Capture the cell that displays the provided text and extract its (x, y) central coordinate. 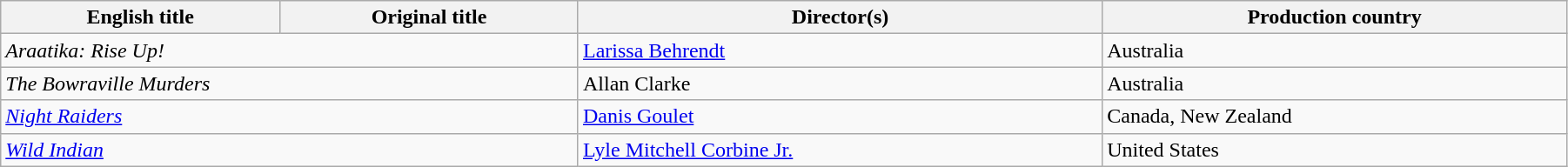
Original title (428, 17)
Canada, New Zealand (1335, 117)
Araatika: Rise Up! (290, 50)
Larissa Behrendt (840, 50)
Production country (1335, 17)
United States (1335, 150)
Lyle Mitchell Corbine Jr. (840, 150)
Wild Indian (290, 150)
Night Raiders (290, 117)
English title (141, 17)
The Bowraville Murders (290, 83)
Allan Clarke (840, 83)
Danis Goulet (840, 117)
Director(s) (840, 17)
